Capture the cell that displays the provided text and extract its (X, Y) central coordinate. 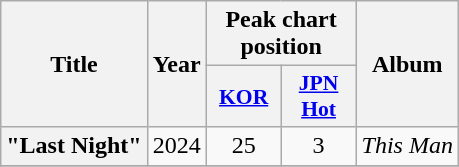
KOR (244, 96)
2024 (176, 146)
3 (318, 146)
Album (407, 64)
Peak chart position (281, 34)
25 (244, 146)
Title (74, 64)
Year (176, 64)
This Man (407, 146)
"Last Night" (74, 146)
JPNHot (318, 96)
